Detect which cell encompasses the target text, then output its (X, Y) center coordinate. 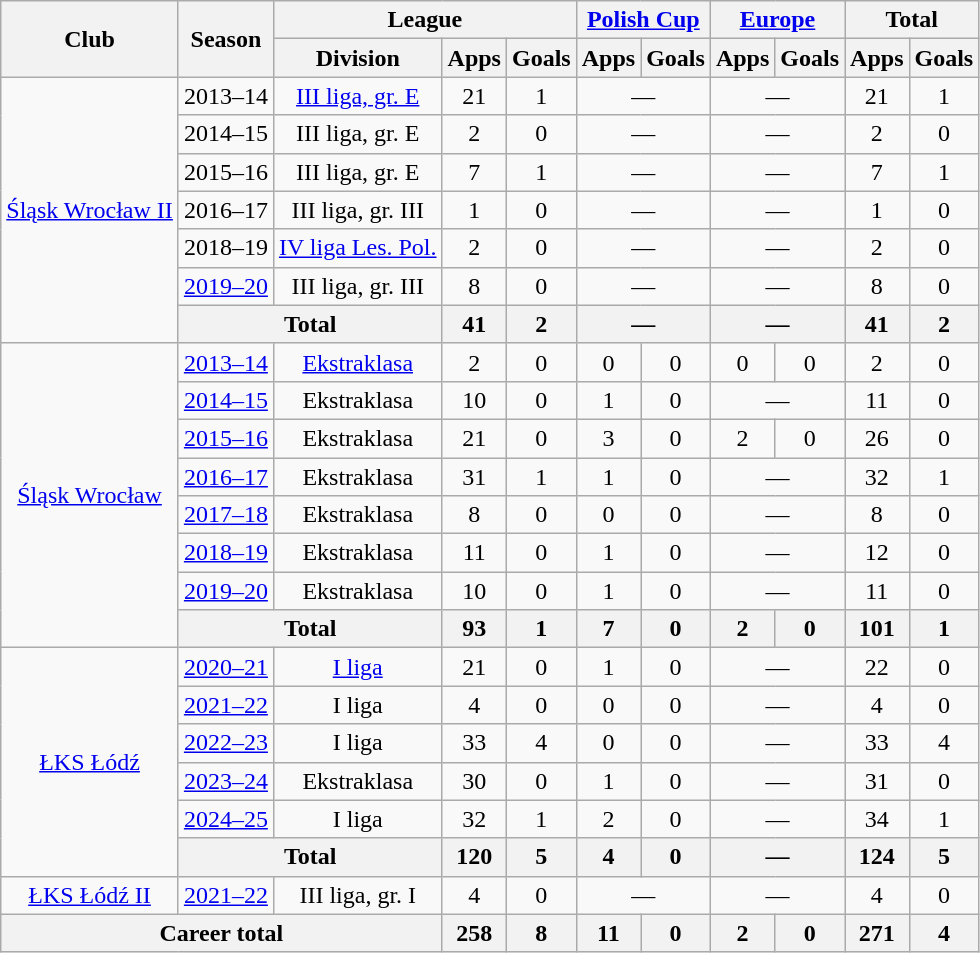
League (424, 20)
26 (877, 438)
Śląsk Wrocław (90, 495)
271 (877, 933)
Polish Cup (643, 20)
124 (877, 857)
22 (877, 667)
ŁKS Łódź (90, 762)
III liga, gr. I (358, 895)
34 (877, 819)
120 (474, 857)
12 (877, 553)
2023–24 (226, 781)
2022–23 (226, 743)
101 (877, 629)
3 (608, 438)
ŁKS Łódź II (90, 895)
30 (474, 781)
2020–21 (226, 667)
258 (474, 933)
IV liga Les. Pol. (358, 248)
93 (474, 629)
Club (90, 39)
Europe (777, 20)
2017–18 (226, 515)
2024–25 (226, 819)
Career total (222, 933)
Śląsk Wrocław II (90, 210)
Season (226, 39)
Division (358, 58)
